Provide the [x, y] coordinate of the cell's center where the given text is located.  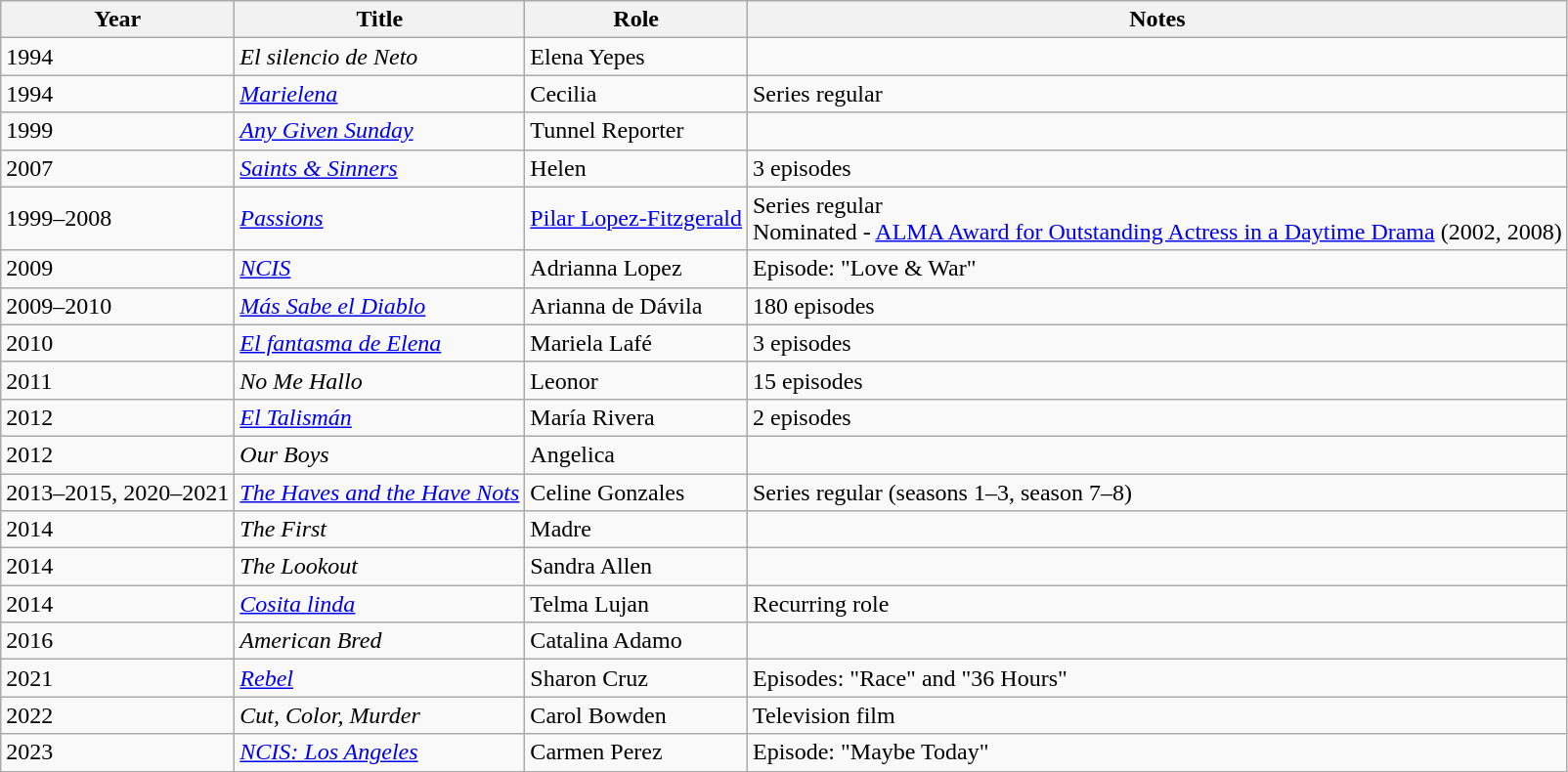
Passions [379, 219]
2011 [117, 380]
NCIS [379, 269]
Catalina Adamo [636, 641]
Telma Lujan [636, 604]
Our Boys [379, 454]
Pilar Lopez-Fitzgerald [636, 219]
El Talismán [379, 417]
Title [379, 20]
180 episodes [1157, 306]
Arianna de Dávila [636, 306]
Cosita linda [379, 604]
2010 [117, 343]
The First [379, 530]
American Bred [379, 641]
1999 [117, 131]
1999–2008 [117, 219]
Tunnel Reporter [636, 131]
2016 [117, 641]
Elena Yepes [636, 57]
Year [117, 20]
NCIS: Los Angeles [379, 752]
El fantasma de Elena [379, 343]
Rebel [379, 678]
No Me Hallo [379, 380]
Carmen Perez [636, 752]
Television film [1157, 715]
Helen [636, 168]
Episode: "Love & War" [1157, 269]
Series regular (seasons 1–3, season 7–8) [1157, 492]
Sharon Cruz [636, 678]
Marielena [379, 94]
Cecilia [636, 94]
Leonor [636, 380]
Series regular [1157, 94]
Episodes: "Race" and "36 Hours" [1157, 678]
Episode: "Maybe Today" [1157, 752]
Madre [636, 530]
Celine Gonzales [636, 492]
El silencio de Neto [379, 57]
Notes [1157, 20]
The Haves and the Have Nots [379, 492]
2021 [117, 678]
2009 [117, 269]
Series regularNominated - ALMA Award for Outstanding Actress in a Daytime Drama (2002, 2008) [1157, 219]
Angelica [636, 454]
2023 [117, 752]
Recurring role [1157, 604]
The Lookout [379, 567]
Carol Bowden [636, 715]
Adrianna Lopez [636, 269]
2013–2015, 2020–2021 [117, 492]
2022 [117, 715]
2 episodes [1157, 417]
Any Given Sunday [379, 131]
2007 [117, 168]
Role [636, 20]
Más Sabe el Diablo [379, 306]
Sandra Allen [636, 567]
15 episodes [1157, 380]
Mariela Lafé [636, 343]
Saints & Sinners [379, 168]
Cut, Color, Murder [379, 715]
2009–2010 [117, 306]
María Rivera [636, 417]
